Return (x, y) of the center of cell containing provided text 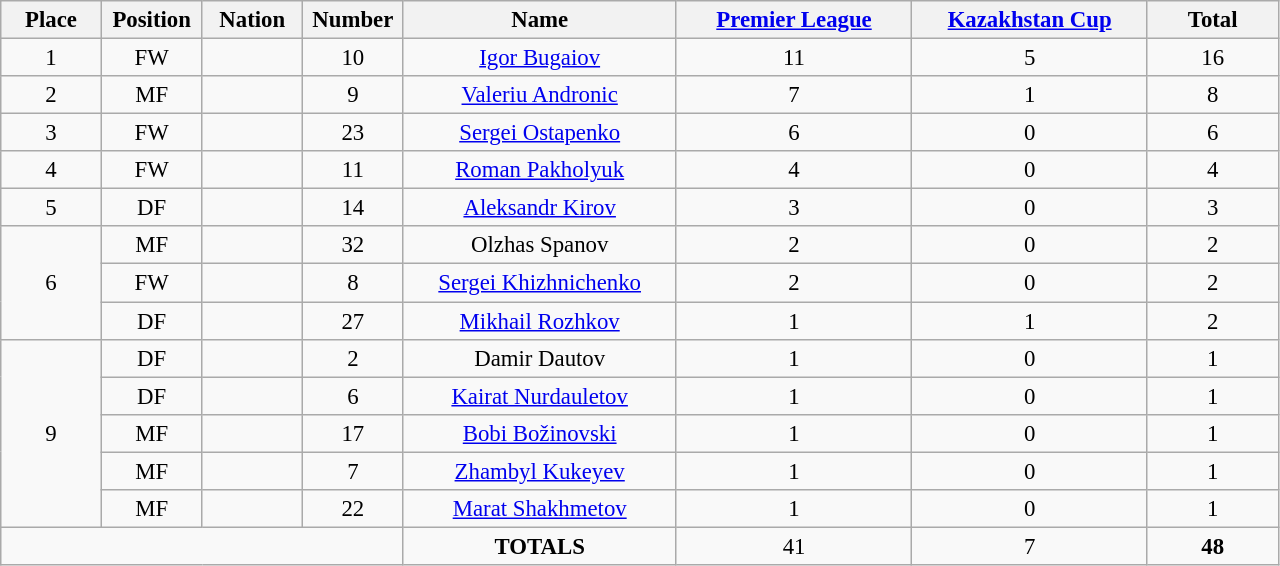
Marat Shakhmetov (540, 509)
Sergei Khizhnichenko (540, 283)
Aleksandr Kirov (540, 208)
Bobi Božinovski (540, 433)
Olzhas Spanov (540, 245)
TOTALS (540, 546)
Damir Dautov (540, 358)
23 (354, 133)
Roman Pakholyuk (540, 170)
27 (354, 321)
10 (354, 58)
Nation (252, 20)
Valeriu Andronic (540, 95)
Kazakhstan Cup (1030, 20)
41 (794, 546)
32 (354, 245)
48 (1212, 546)
Position (152, 20)
22 (354, 509)
Zhambyl Kukeyev (540, 471)
Place (52, 20)
Sergei Ostapenko (540, 133)
16 (1212, 58)
Mikhail Rozhkov (540, 321)
Total (1212, 20)
Premier League (794, 20)
Name (540, 20)
Igor Bugaiov (540, 58)
14 (354, 208)
17 (354, 433)
Number (354, 20)
Kairat Nurdauletov (540, 396)
